Locate the cell with the specified text and output its (x, y) center coordinate. 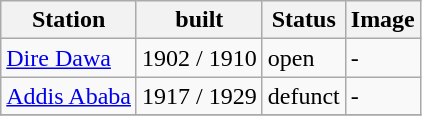
open (304, 58)
Image (382, 20)
Dire Dawa (69, 58)
defunct (304, 96)
Addis Ababa (69, 96)
1917 / 1929 (199, 96)
built (199, 20)
Status (304, 20)
1902 / 1910 (199, 58)
Station (69, 20)
